Scan for the cell matching the given text and deliver its [x, y] coordinate at center. 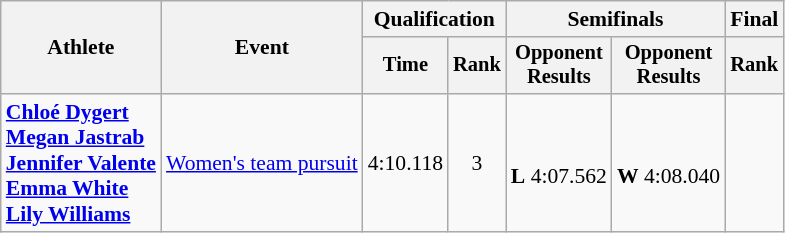
Athlete [81, 48]
Semifinals [616, 19]
Time [406, 66]
L 4:07.562 [559, 163]
Chloé DygertMegan JastrabJennifer ValenteEmma WhiteLily Williams [81, 163]
W 4:08.040 [668, 163]
Event [262, 48]
Women's team pursuit [262, 163]
3 [477, 163]
Final [754, 19]
4:10.118 [406, 163]
Qualification [434, 19]
